From the cell containing the given text, extract its center point as (x, y) coordinate. 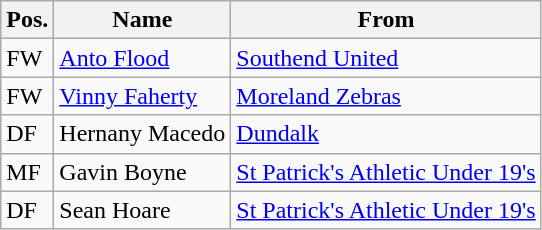
Gavin Boyne (142, 172)
From (386, 20)
Pos. (28, 20)
MF (28, 172)
Sean Hoare (142, 210)
Anto Flood (142, 58)
Name (142, 20)
Southend United (386, 58)
Vinny Faherty (142, 96)
Dundalk (386, 134)
Hernany Macedo (142, 134)
Moreland Zebras (386, 96)
